Output the [x, y] coordinate of the center of the cell containing the given text.  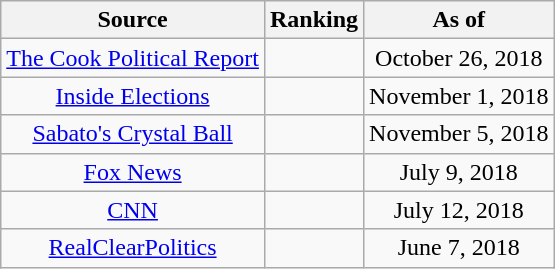
July 9, 2018 [459, 172]
June 7, 2018 [459, 248]
The Cook Political Report [133, 58]
As of [459, 20]
October 26, 2018 [459, 58]
November 5, 2018 [459, 134]
July 12, 2018 [459, 210]
Inside Elections [133, 96]
Sabato's Crystal Ball [133, 134]
RealClearPolitics [133, 248]
November 1, 2018 [459, 96]
CNN [133, 210]
Ranking [314, 20]
Fox News [133, 172]
Source [133, 20]
